Find where the given text appears and provide that cell's center as (x, y) coordinate. 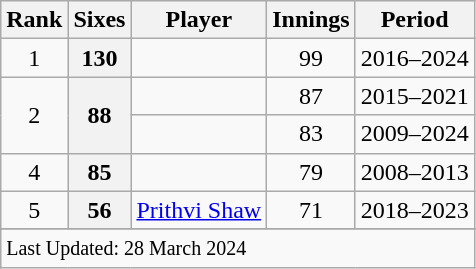
Player (199, 20)
130 (100, 58)
2015–2021 (414, 96)
1 (34, 58)
85 (100, 172)
79 (311, 172)
71 (311, 210)
2016–2024 (414, 58)
2 (34, 115)
Rank (34, 20)
83 (311, 134)
Period (414, 20)
Innings (311, 20)
56 (100, 210)
87 (311, 96)
2018–2023 (414, 210)
4 (34, 172)
5 (34, 210)
Last Updated: 28 March 2024 (238, 248)
Prithvi Shaw (199, 210)
99 (311, 58)
Sixes (100, 20)
88 (100, 115)
2009–2024 (414, 134)
2008–2013 (414, 172)
